Return the (X, Y) coordinate for the center point of the cell that contains the specified text.  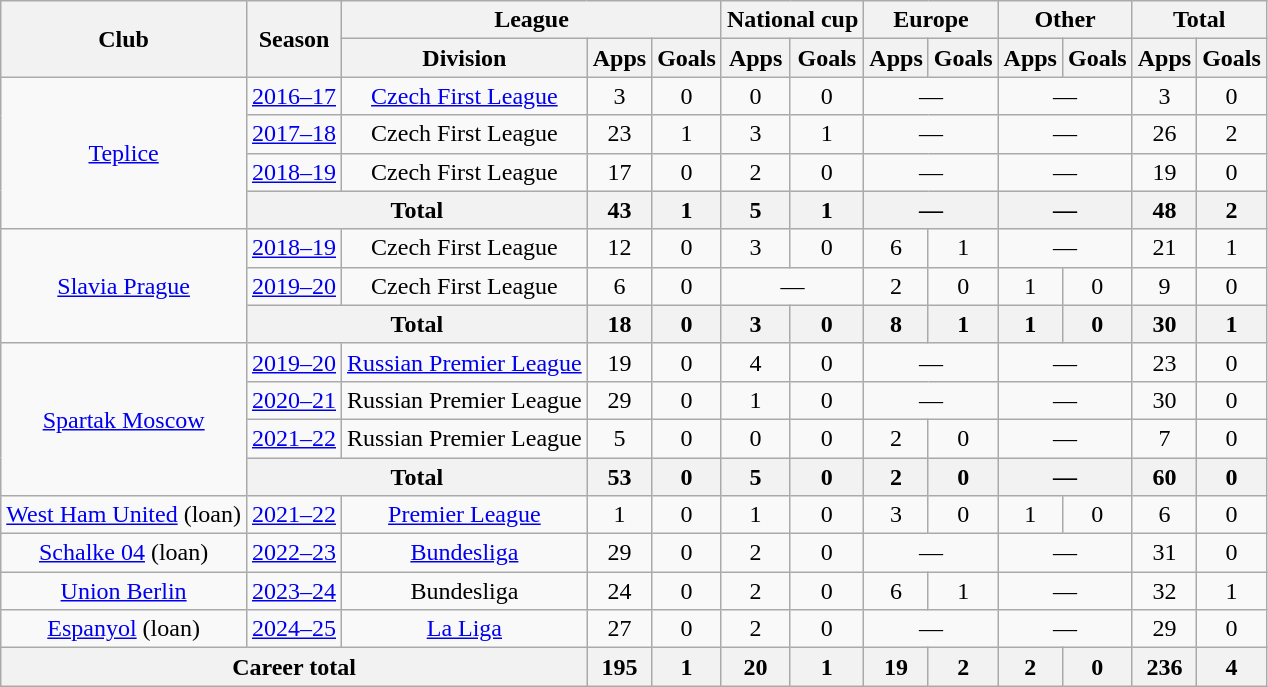
Division (465, 58)
2016–17 (294, 96)
West Ham United (loan) (124, 515)
Other (1065, 20)
Season (294, 39)
9 (1164, 286)
2022–23 (294, 553)
Spartak Moscow (124, 419)
27 (619, 629)
20 (755, 667)
12 (619, 248)
18 (619, 324)
2024–25 (294, 629)
60 (1164, 477)
League (532, 20)
236 (1164, 667)
Teplice (124, 153)
Premier League (465, 515)
2017–18 (294, 134)
7 (1164, 438)
21 (1164, 248)
Club (124, 39)
8 (896, 324)
Espanyol (loan) (124, 629)
26 (1164, 134)
53 (619, 477)
32 (1164, 591)
La Liga (465, 629)
195 (619, 667)
31 (1164, 553)
National cup (792, 20)
Schalke 04 (loan) (124, 553)
2023–24 (294, 591)
43 (619, 210)
Europe (931, 20)
48 (1164, 210)
17 (619, 172)
24 (619, 591)
Career total (294, 667)
Union Berlin (124, 591)
2020–21 (294, 400)
Slavia Prague (124, 286)
